Output the (x, y) coordinate of the center of the cell containing the given text.  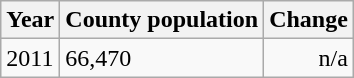
Year (30, 20)
n/a (309, 58)
2011 (30, 58)
County population (162, 20)
Change (309, 20)
66,470 (162, 58)
